Identify which cell holds the provided text, then report its [x, y] central coordinate. 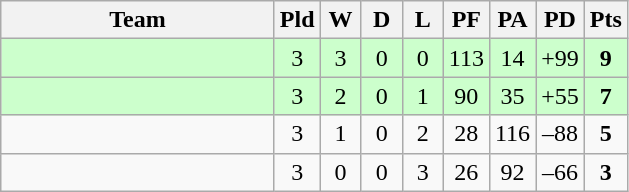
116 [512, 134]
9 [606, 58]
14 [512, 58]
92 [512, 172]
+99 [560, 58]
90 [466, 96]
W [340, 20]
113 [466, 58]
Pts [606, 20]
PF [466, 20]
–88 [560, 134]
Pld [297, 20]
28 [466, 134]
PD [560, 20]
35 [512, 96]
+55 [560, 96]
Team [138, 20]
26 [466, 172]
PA [512, 20]
–66 [560, 172]
D [382, 20]
7 [606, 96]
L [422, 20]
5 [606, 134]
